Search for the cell housing the specified text and yield its (x, y) center coordinate. 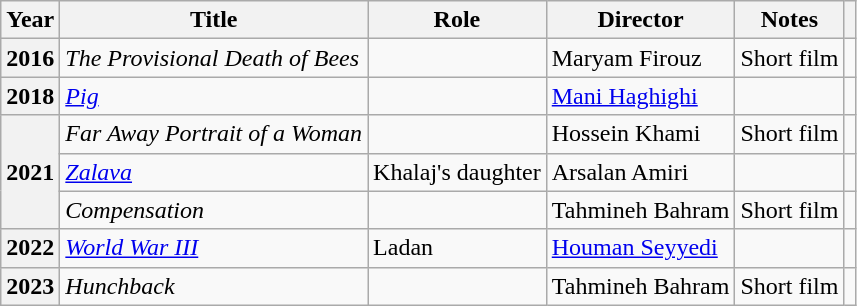
Hunchback (214, 286)
Hossein Khami (640, 134)
Role (458, 20)
Khalaj's daughter (458, 172)
Zalava (214, 172)
2016 (30, 58)
Ladan (458, 248)
Year (30, 20)
Compensation (214, 210)
2021 (30, 172)
Houman Seyyedi (640, 248)
The Provisional Death of Bees (214, 58)
Far Away Portrait of a Woman (214, 134)
Pig (214, 96)
Notes (790, 20)
Title (214, 20)
Arsalan Amiri (640, 172)
2018 (30, 96)
Mani Haghighi (640, 96)
World War III (214, 248)
2023 (30, 286)
Maryam Firouz (640, 58)
2022 (30, 248)
Director (640, 20)
